Scan for the cell matching the given text and deliver its (X, Y) coordinate at center. 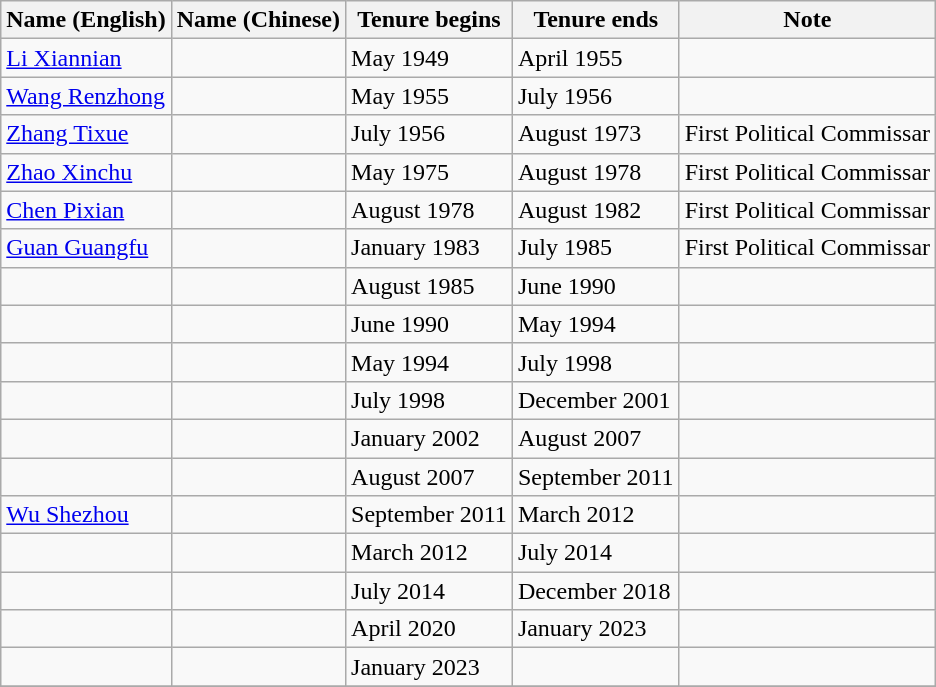
December 2001 (596, 400)
Zhang Tixue (86, 134)
Tenure begins (430, 20)
January 1983 (430, 248)
Name (English) (86, 20)
Guan Guangfu (86, 248)
Wang Renzhong (86, 96)
May 1955 (430, 96)
April 1955 (596, 58)
August 1985 (430, 286)
May 1975 (430, 172)
August 1973 (596, 134)
May 1949 (430, 58)
Zhao Xinchu (86, 172)
January 2002 (430, 438)
Li Xiannian (86, 58)
December 2018 (596, 591)
Tenure ends (596, 20)
August 1982 (596, 210)
April 2020 (430, 629)
Note (807, 20)
Chen Pixian (86, 210)
Name (Chinese) (258, 20)
July 1985 (596, 248)
Wu Shezhou (86, 515)
